Locate the cell with the specified text and output its [X, Y] center coordinate. 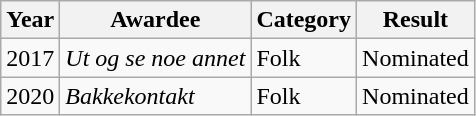
Bakkekontakt [156, 96]
Awardee [156, 20]
Year [30, 20]
Result [416, 20]
Category [304, 20]
Ut og se noe annet [156, 58]
2020 [30, 96]
2017 [30, 58]
